Return the (x, y) coordinate for the center point of the cell that contains the specified text.  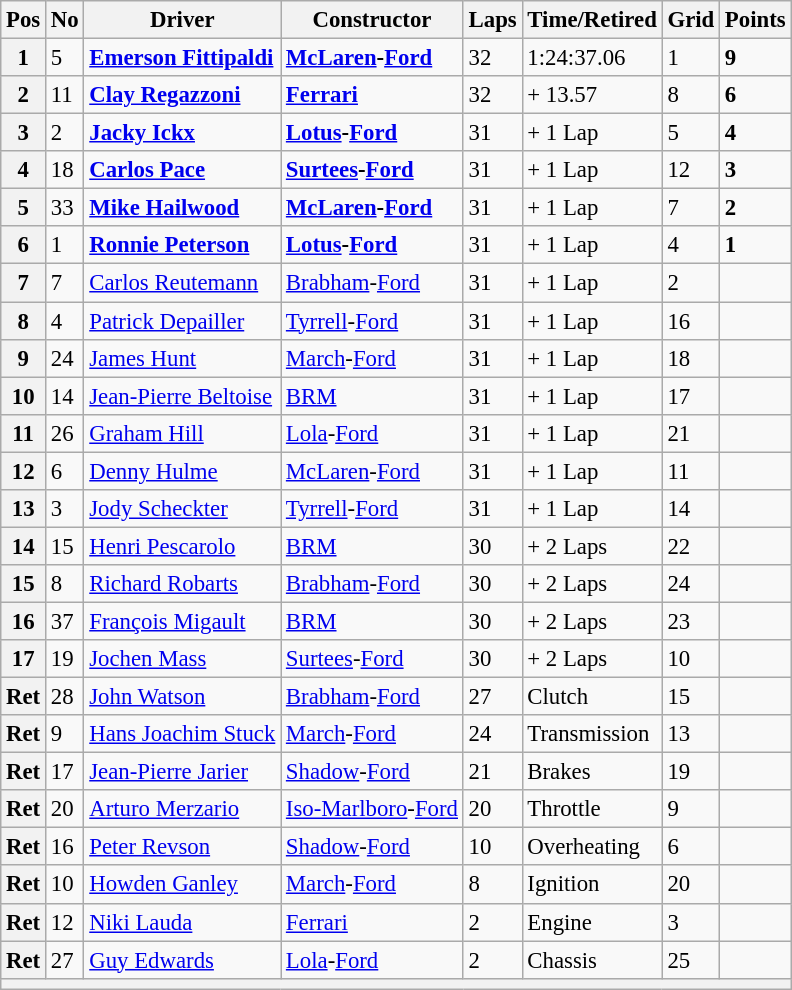
Clutch (592, 697)
John Watson (182, 697)
Jean-Pierre Beltoise (182, 396)
Clay Regazzoni (182, 95)
Constructor (372, 20)
Emerson Fittipaldi (182, 58)
Denny Hulme (182, 471)
Arturo Merzario (182, 809)
Carlos Pace (182, 170)
Ignition (592, 885)
Mike Hailwood (182, 208)
Time/Retired (592, 20)
Graham Hill (182, 433)
Pos (24, 20)
Guy Edwards (182, 960)
33 (65, 208)
Jody Scheckter (182, 509)
26 (65, 433)
1:24:37.06 (592, 58)
Carlos Reutemann (182, 283)
Grid (690, 20)
Engine (592, 922)
Jochen Mass (182, 659)
James Hunt (182, 358)
23 (690, 621)
Chassis (592, 960)
37 (65, 621)
Brakes (592, 772)
25 (690, 960)
Driver (182, 20)
+ 13.57 (592, 95)
Peter Revson (182, 847)
28 (65, 697)
Jean-Pierre Jarier (182, 772)
Richard Robarts (182, 584)
Jacky Ickx (182, 133)
Throttle (592, 809)
Howden Ganley (182, 885)
Niki Lauda (182, 922)
Laps (492, 20)
Henri Pescarolo (182, 546)
Ronnie Peterson (182, 245)
Overheating (592, 847)
François Migault (182, 621)
Patrick Depailler (182, 321)
Transmission (592, 734)
Hans Joachim Stuck (182, 734)
No (65, 20)
Points (756, 20)
Iso-Marlboro-Ford (372, 809)
22 (690, 546)
